Detect which cell encompasses the target text, then output its (X, Y) center coordinate. 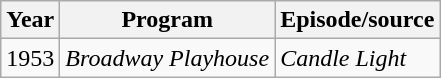
Program (168, 20)
Candle Light (358, 58)
Episode/source (358, 20)
1953 (30, 58)
Year (30, 20)
Broadway Playhouse (168, 58)
